Detect which cell encompasses the target text, then output its (X, Y) center coordinate. 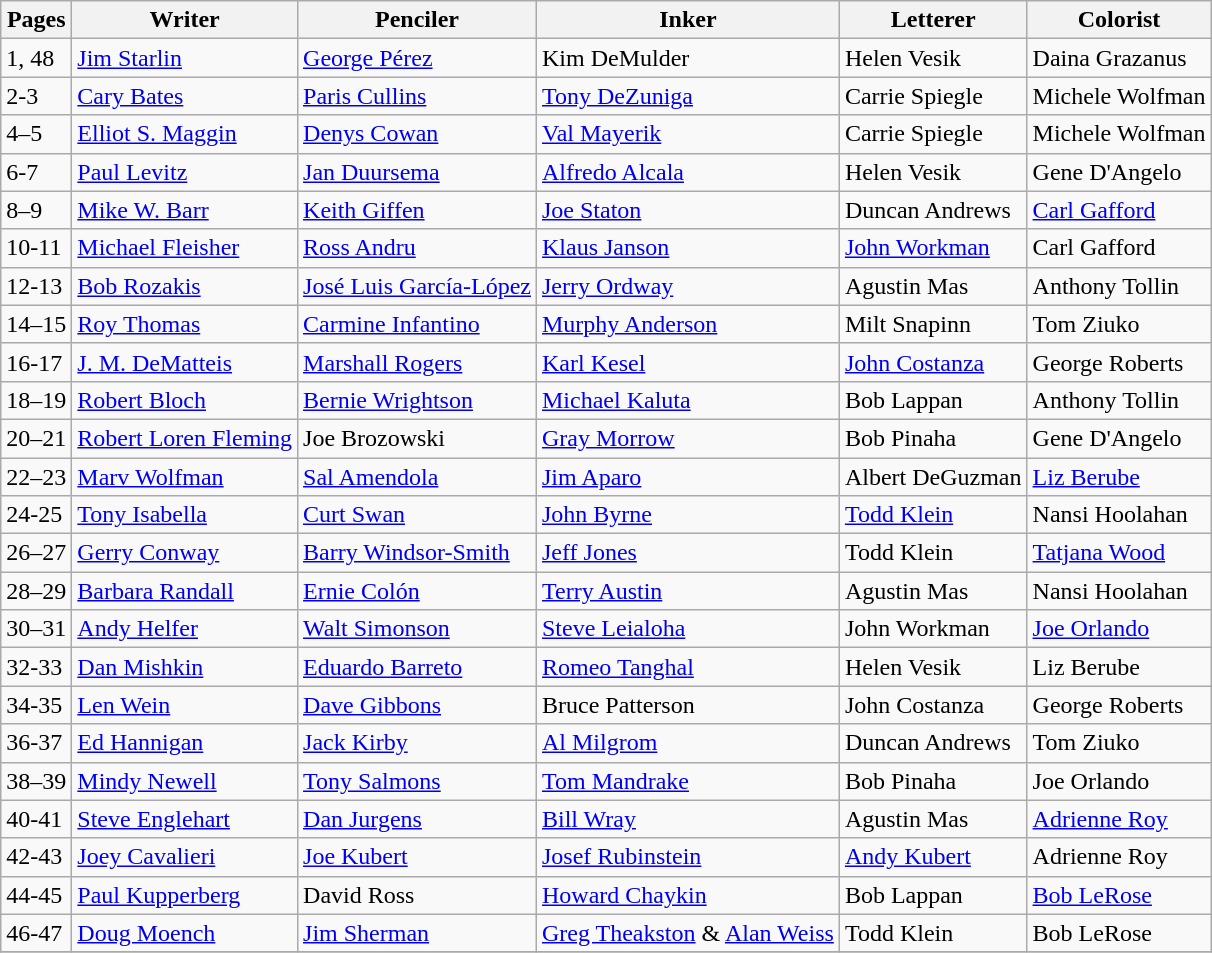
36-37 (36, 743)
Mike W. Barr (185, 210)
Steve Leialoha (688, 629)
Cary Bates (185, 96)
10-11 (36, 248)
Tom Mandrake (688, 781)
Terry Austin (688, 591)
1, 48 (36, 58)
34-35 (36, 705)
Alfredo Alcala (688, 172)
Daina Grazanus (1119, 58)
Andy Helfer (185, 629)
Robert Loren Fleming (185, 438)
Tony Isabella (185, 515)
46-47 (36, 933)
2-3 (36, 96)
Writer (185, 20)
Romeo Tanghal (688, 667)
Jerry Ordway (688, 286)
Dan Jurgens (418, 819)
José Luis García-López (418, 286)
John Byrne (688, 515)
Walt Simonson (418, 629)
8–9 (36, 210)
Jeff Jones (688, 553)
J. M. DeMatteis (185, 362)
30–31 (36, 629)
Bill Wray (688, 819)
Tony Salmons (418, 781)
Bob Rozakis (185, 286)
Colorist (1119, 20)
Jim Sherman (418, 933)
Carmine Infantino (418, 324)
Paris Cullins (418, 96)
Jan Duursema (418, 172)
Joe Kubert (418, 857)
Karl Kesel (688, 362)
14–15 (36, 324)
22–23 (36, 477)
David Ross (418, 895)
40-41 (36, 819)
Tony DeZuniga (688, 96)
38–39 (36, 781)
Letterer (933, 20)
Michael Fleisher (185, 248)
6-7 (36, 172)
Jim Aparo (688, 477)
Doug Moench (185, 933)
Mindy Newell (185, 781)
44-45 (36, 895)
Marshall Rogers (418, 362)
18–19 (36, 400)
Penciler (418, 20)
Denys Cowan (418, 134)
Steve Englehart (185, 819)
Keith Giffen (418, 210)
Roy Thomas (185, 324)
Eduardo Barreto (418, 667)
Joey Cavalieri (185, 857)
Pages (36, 20)
Gray Morrow (688, 438)
Paul Kupperberg (185, 895)
12-13 (36, 286)
Robert Bloch (185, 400)
Josef Rubinstein (688, 857)
Ross Andru (418, 248)
Len Wein (185, 705)
Michael Kaluta (688, 400)
Barry Windsor-Smith (418, 553)
Ernie Colón (418, 591)
Howard Chaykin (688, 895)
Elliot S. Maggin (185, 134)
Sal Amendola (418, 477)
32-33 (36, 667)
20–21 (36, 438)
Bernie Wrightson (418, 400)
Greg Theakston & Alan Weiss (688, 933)
Val Mayerik (688, 134)
Joe Staton (688, 210)
4–5 (36, 134)
Jack Kirby (418, 743)
26–27 (36, 553)
Gerry Conway (185, 553)
Inker (688, 20)
Tatjana Wood (1119, 553)
Paul Levitz (185, 172)
24-25 (36, 515)
Albert DeGuzman (933, 477)
Murphy Anderson (688, 324)
Jim Starlin (185, 58)
George Pérez (418, 58)
28–29 (36, 591)
16-17 (36, 362)
Al Milgrom (688, 743)
Curt Swan (418, 515)
Milt Snapinn (933, 324)
42-43 (36, 857)
Andy Kubert (933, 857)
Kim DeMulder (688, 58)
Klaus Janson (688, 248)
Ed Hannigan (185, 743)
Dave Gibbons (418, 705)
Marv Wolfman (185, 477)
Bruce Patterson (688, 705)
Joe Brozowski (418, 438)
Dan Mishkin (185, 667)
Barbara Randall (185, 591)
